Extract the [X, Y] coordinate from the center of the cell holding the provided text.  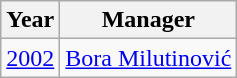
Bora Milutinović [148, 58]
Year [30, 20]
Manager [148, 20]
2002 [30, 58]
